Return the (x, y) coordinate for the center point of the cell that contains the specified text.  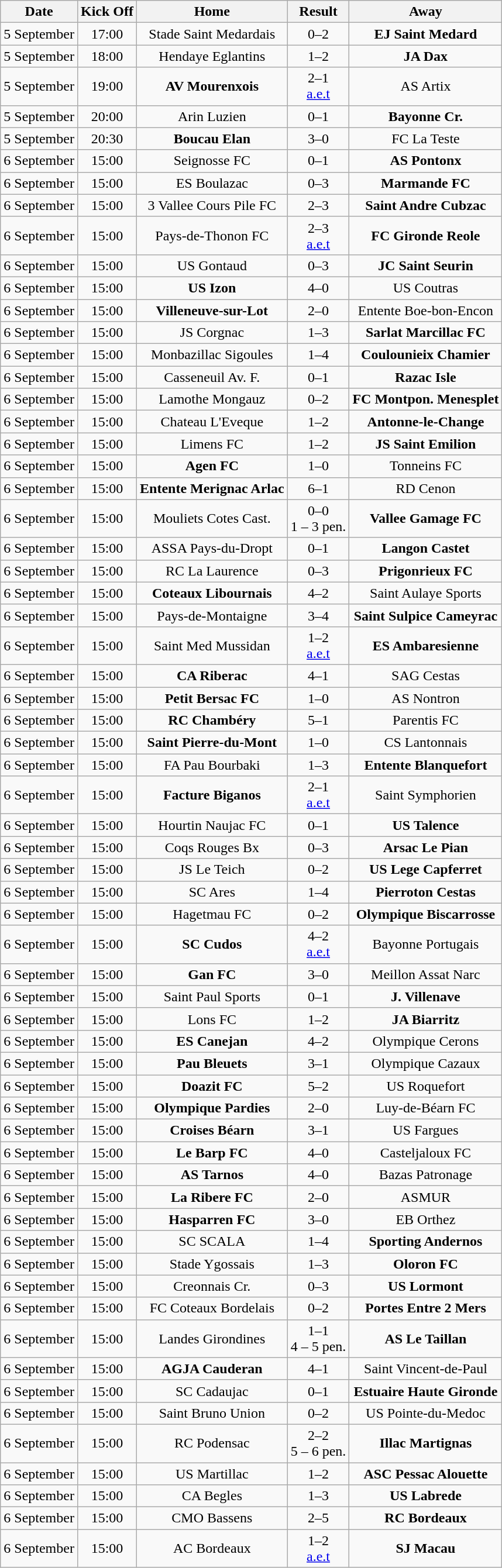
ASC Pessac Alouette (426, 1473)
Saint Pierre-du-Mont (212, 743)
Casteljaloux FC (426, 1153)
La Ribere FC (212, 1197)
Arin Luzien (212, 116)
Result (318, 12)
17:00 (106, 34)
US Gontaud (212, 266)
Saint Symphorien (426, 795)
FC Coteaux Bordelais (212, 1308)
Home (212, 12)
Luy-de-Béarn FC (426, 1108)
JA Dax (426, 56)
Pays-de-Thonon FC (212, 235)
ASSA Pays-du-Dropt (212, 549)
US Martillac (212, 1473)
Chateau L'Eveque (212, 422)
US Coutras (426, 288)
5–1 (318, 721)
Olympique Cazaux (426, 1063)
Bayonne Portugais (426, 944)
18:00 (106, 56)
FC Montpon. Menesplet (426, 399)
Limens FC (212, 444)
EB Orthez (426, 1219)
SAG Cestas (426, 676)
Prigonrieux FC (426, 571)
SC SCALA (212, 1242)
Langon Castet (426, 549)
Creonnais Cr. (212, 1286)
AS Pontonx (426, 161)
Hasparren FC (212, 1219)
US Fargues (426, 1131)
Croises Béarn (212, 1131)
5–2 (318, 1086)
US Labrede (426, 1496)
Arsac Le Pian (426, 847)
Illac Martignas (426, 1443)
Pierroton Cestas (426, 892)
2–3 a.e.t (318, 235)
Doazit FC (212, 1086)
Vallee Gamage FC (426, 518)
RC Podensac (212, 1443)
FA Pau Bourbaki (212, 765)
Entente Merignac Arlac (212, 488)
Entente Boe-bon-Encon (426, 311)
1–1 4 – 5 pen. (318, 1338)
SC Ares (212, 892)
EJ Saint Medard (426, 34)
AS Le Taillan (426, 1338)
Pau Bleuets (212, 1063)
Hendaye Eglantins (212, 56)
Gan FC (212, 974)
Seignosse FC (212, 161)
2–2 5 – 6 pen. (318, 1443)
Estuaire Haute Gironde (426, 1391)
AV Mourenxois (212, 87)
Agen FC (212, 466)
Mouliets Cotes Cast. (212, 518)
Boucau Elan (212, 139)
AGJA Cauderan (212, 1369)
3 Vallee Cours Pile FC (212, 205)
US Talence (426, 825)
US Pointe-du-Medoc (426, 1413)
Entente Blanquefort (426, 765)
RD Cenon (426, 488)
Olympique Biscarrosse (426, 914)
Parentis FC (426, 721)
Landes Girondines (212, 1338)
Coulounieix Chamier (426, 355)
Olympique Cerons (426, 1041)
JC Saint Seurin (426, 266)
J. Villenave (426, 997)
Saint Andre Cubzac (426, 205)
Villeneuve-sur-Lot (212, 311)
Meillon Assat Narc (426, 974)
AS Tarnos (212, 1175)
Bazas Patronage (426, 1175)
CS Lantonnais (426, 743)
Le Barp FC (212, 1153)
Date (39, 12)
Hagetmau FC (212, 914)
Sporting Andernos (426, 1242)
Kick Off (106, 12)
SJ Macau (426, 1549)
Coteaux Libournais (212, 593)
AS Nontron (426, 698)
20:00 (106, 116)
RC La Laurence (212, 571)
Monbazillac Sigoules (212, 355)
ES Boulazac (212, 183)
RC Bordeaux (426, 1518)
ES Ambaresienne (426, 646)
FC La Teste (426, 139)
Bayonne Cr. (426, 116)
Saint Med Mussidan (212, 646)
2–3 (318, 205)
ASMUR (426, 1197)
Marmande FC (426, 183)
US Roquefort (426, 1086)
0–0 1 – 3 pen. (318, 518)
Sarlat Marcillac FC (426, 333)
Stade Ygossais (212, 1264)
Pays-de-Montaigne (212, 615)
AS Artix (426, 87)
3–4 (318, 615)
4–2 a.e.t (318, 944)
RC Chambéry (212, 721)
Hourtin Naujac FC (212, 825)
FC Gironde Reole (426, 235)
6–1 (318, 488)
CA Begles (212, 1496)
JS Saint Emilion (426, 444)
Tonneins FC (426, 466)
Facture Biganos (212, 795)
20:30 (106, 139)
Saint Paul Sports (212, 997)
Saint Sulpice Cameyrac (426, 615)
Saint Bruno Union (212, 1413)
Lons FC (212, 1019)
US Lormont (426, 1286)
CMO Bassens (212, 1518)
19:00 (106, 87)
Saint Vincent-de-Paul (426, 1369)
Antonne-le-Change (426, 422)
Away (426, 12)
Petit Bersac FC (212, 698)
2–5 (318, 1518)
SC Cudos (212, 944)
CA Riberac (212, 676)
AC Bordeaux (212, 1549)
Oloron FC (426, 1264)
Saint Aulaye Sports (426, 593)
Olympique Pardies (212, 1108)
JS Corgnac (212, 333)
SC Cadaujac (212, 1391)
Lamothe Mongauz (212, 399)
JS Le Teich (212, 870)
Casseneuil Av. F. (212, 377)
JA Biarritz (426, 1019)
US Izon (212, 288)
Razac Isle (426, 377)
Stade Saint Medardais (212, 34)
Coqs Rouges Bx (212, 847)
ES Canejan (212, 1041)
US Lege Capferret (426, 870)
Portes Entre 2 Mers (426, 1308)
